Find where the given text appears and provide that cell's center as [X, Y] coordinate. 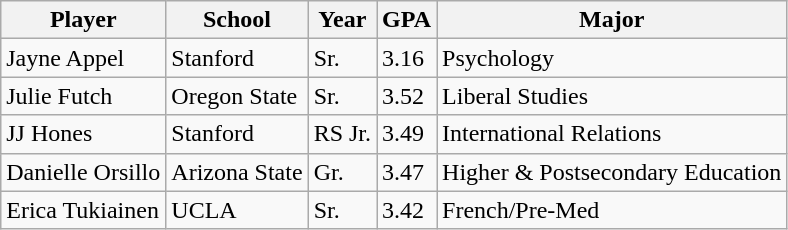
GPA [407, 20]
3.42 [407, 210]
RS Jr. [342, 134]
Higher & Postsecondary Education [612, 172]
Gr. [342, 172]
School [237, 20]
Jayne Appel [84, 58]
Oregon State [237, 96]
Erica Tukiainen [84, 210]
International Relations [612, 134]
3.16 [407, 58]
Psychology [612, 58]
Arizona State [237, 172]
Year [342, 20]
French/Pre-Med [612, 210]
3.47 [407, 172]
3.49 [407, 134]
UCLA [237, 210]
Danielle Orsillo [84, 172]
Liberal Studies [612, 96]
3.52 [407, 96]
Major [612, 20]
Julie Futch [84, 96]
Player [84, 20]
JJ Hones [84, 134]
